Detect which cell encompasses the target text, then output its (x, y) center coordinate. 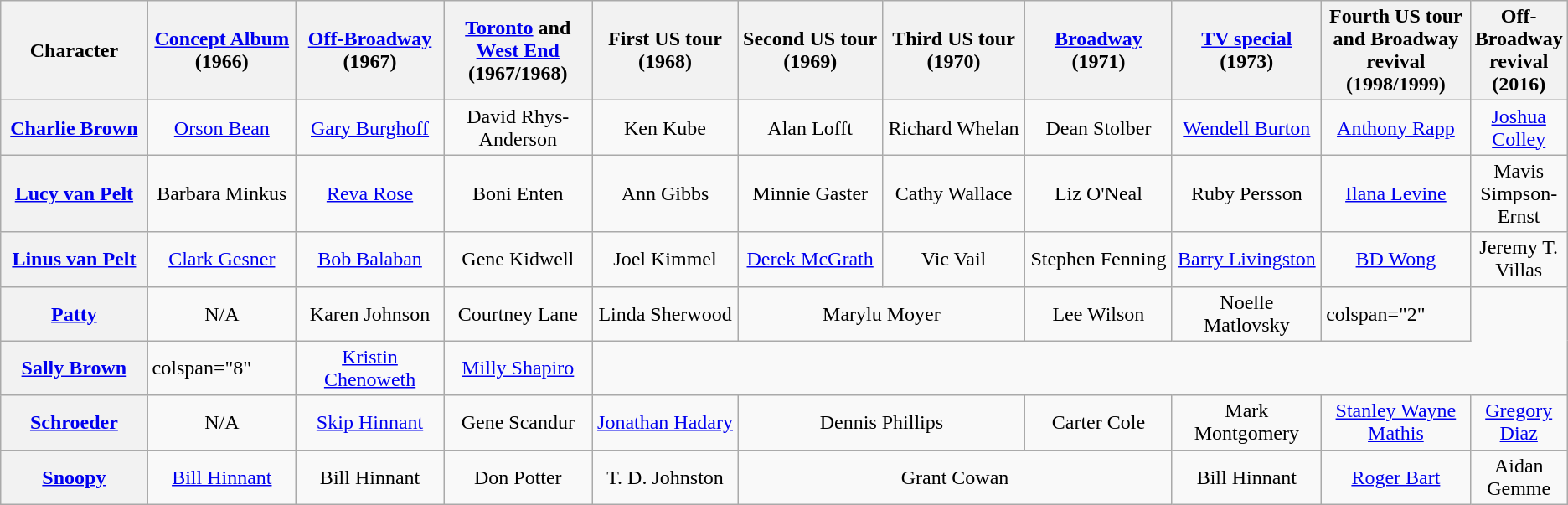
Kristin Chenoweth (370, 368)
Snoopy (74, 477)
Don Potter (518, 477)
Grant Cowan (955, 477)
Bob Balaban (370, 260)
Noelle Matlovsky (1246, 313)
T. D. Johnston (665, 477)
Jonathan Hadary (665, 422)
Alan Lofft (810, 127)
Gregory Diaz (1519, 422)
First US tour(1968) (665, 50)
Toronto and West End(1967/1968) (518, 50)
Reva Rose (370, 193)
Lee Wilson (1099, 313)
Stanley Wayne Mathis (1396, 422)
Off-Broadway(1967) (370, 50)
Aidan Gemme (1519, 477)
Ann Gibbs (665, 193)
Courtney Lane (518, 313)
Ruby Persson (1246, 193)
Barbara Minkus (221, 193)
BD Wong (1396, 260)
Gene Scandur (518, 422)
Orson Bean (221, 127)
Dennis Phillips (881, 422)
Patty (74, 313)
Stephen Fenning (1099, 260)
Schroeder (74, 422)
Off-Broadway revival(2016) (1519, 50)
colspan="8" (221, 368)
Fourth US tour and Broadway revival(1998/1999) (1396, 50)
Ken Kube (665, 127)
Gary Burghoff (370, 127)
Carter Cole (1099, 422)
David Rhys-Anderson (518, 127)
Minnie Gaster (810, 193)
colspan="2" (1396, 313)
Boni Enten (518, 193)
Karen Johnson (370, 313)
Mark Montgomery (1246, 422)
Concept Album(1966) (221, 50)
Wendell Burton (1246, 127)
Clark Gesner (221, 260)
TV special(1973) (1246, 50)
Liz O'Neal (1099, 193)
Linda Sherwood (665, 313)
Broadway(1971) (1099, 50)
Roger Bart (1396, 477)
Third US tour(1970) (953, 50)
Sally Brown (74, 368)
Barry Livingston (1246, 260)
Joel Kimmel (665, 260)
Second US tour(1969) (810, 50)
Mavis Simpson-Ernst (1519, 193)
Joshua Colley (1519, 127)
Derek McGrath (810, 260)
Skip Hinnant (370, 422)
Richard Whelan (953, 127)
Milly Shapiro (518, 368)
Charlie Brown (74, 127)
Dean Stolber (1099, 127)
Gene Kidwell (518, 260)
Lucy van Pelt (74, 193)
Anthony Rapp (1396, 127)
Jeremy T. Villas (1519, 260)
Linus van Pelt (74, 260)
Ilana Levine (1396, 193)
Marylu Moyer (881, 313)
Cathy Wallace (953, 193)
Character (74, 50)
Vic Vail (953, 260)
